Return the (x, y) coordinate for the center point of the cell that contains the specified text.  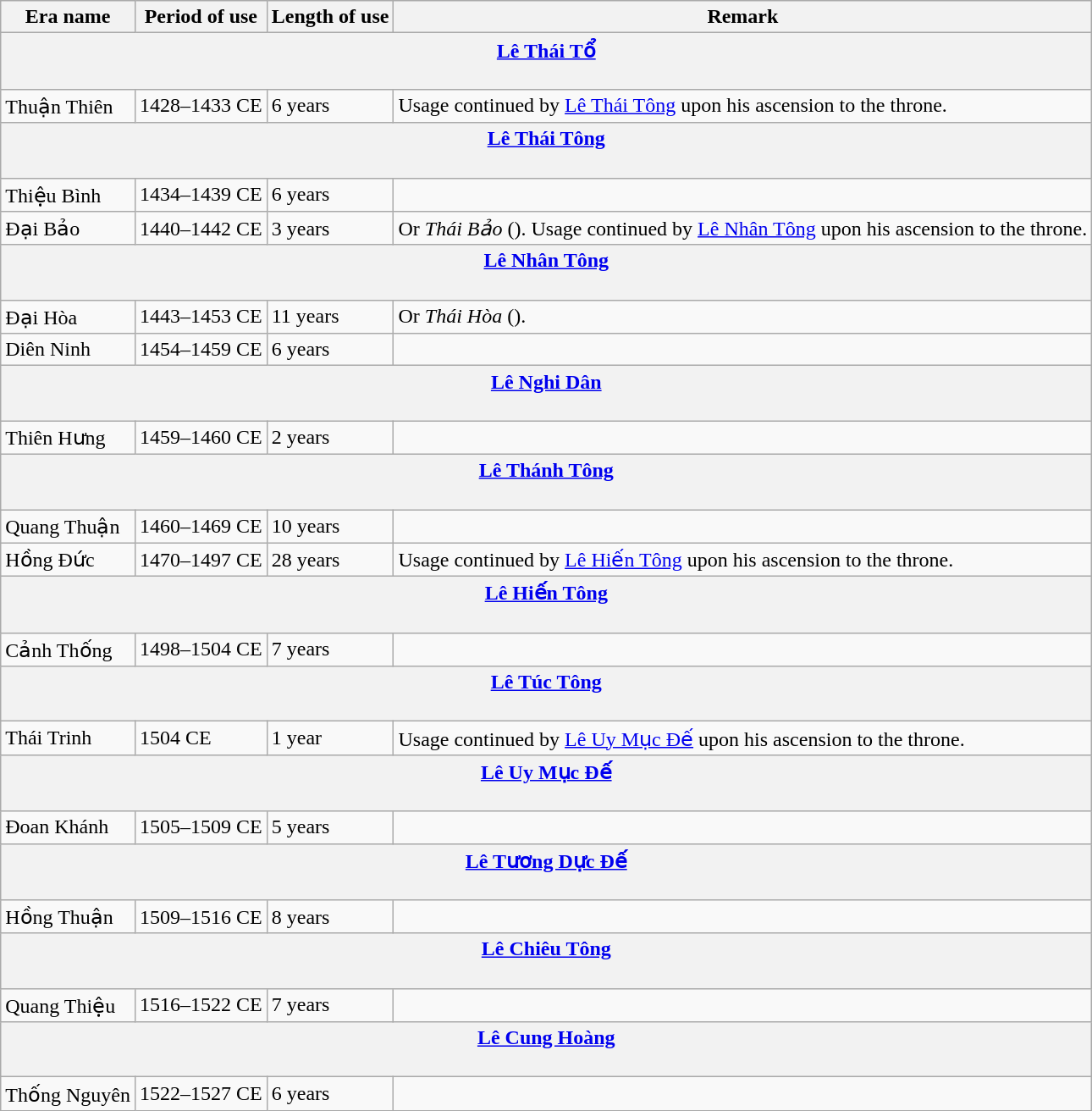
Lê Túc Tông (547, 694)
Lê Tương Dực Đế (547, 872)
1459–1460 CE (201, 438)
Diên Ninh (68, 350)
Lê Uy Mục Đế (547, 782)
1505–1509 CE (201, 827)
Lê Chiêu Tông (547, 960)
Đoan Khánh (68, 827)
1504 CE (201, 738)
10 years (330, 527)
Usage continued by Lê Hiến Tông upon his ascension to the throne. (743, 560)
Lê Thái Tổ (547, 61)
1454–1459 CE (201, 350)
Thái Trinh (68, 738)
28 years (330, 560)
Đại Bảo (68, 229)
Or Thái Hòa (). (743, 317)
1522–1527 CE (201, 1094)
2 years (330, 438)
Cảnh Thống (68, 649)
Đại Hòa (68, 317)
Thiên Hưng (68, 438)
Remark (743, 17)
1509–1516 CE (201, 917)
Usage continued by Lê Thái Tông upon his ascension to the throne. (743, 106)
Quang Thuận (68, 527)
Thiệu Bình (68, 195)
Quang Thiệu (68, 1005)
1440–1442 CE (201, 229)
1443–1453 CE (201, 317)
1470–1497 CE (201, 560)
8 years (330, 917)
Length of use (330, 17)
Era name (68, 17)
Thuận Thiên (68, 106)
Hồng Đức (68, 560)
Lê Hiến Tông (547, 605)
1516–1522 CE (201, 1005)
Lê Nhân Tông (547, 273)
Lê Cung Hoàng (547, 1050)
5 years (330, 827)
1460–1469 CE (201, 527)
Hồng Thuận (68, 917)
Usage continued by Lê Uy Mục Đế upon his ascension to the throne. (743, 738)
Lê Thái Tông (547, 151)
Lê Thánh Tông (547, 481)
Thống Nguyên (68, 1094)
1498–1504 CE (201, 649)
Period of use (201, 17)
1 year (330, 738)
3 years (330, 229)
Or Thái Bảo (). Usage continued by Lê Nhân Tông upon his ascension to the throne. (743, 229)
Lê Nghi Dân (547, 393)
1428–1433 CE (201, 106)
1434–1439 CE (201, 195)
11 years (330, 317)
